From the cell containing the given text, extract its center point as [x, y] coordinate. 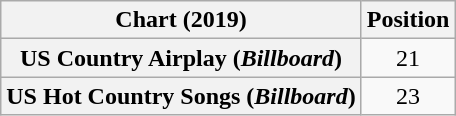
Chart (2019) [181, 20]
Position [408, 20]
23 [408, 96]
US Country Airplay (Billboard) [181, 58]
US Hot Country Songs (Billboard) [181, 96]
21 [408, 58]
